Pinpoint the cell where the given text exists, returning its [x, y] midpoint coordinate. 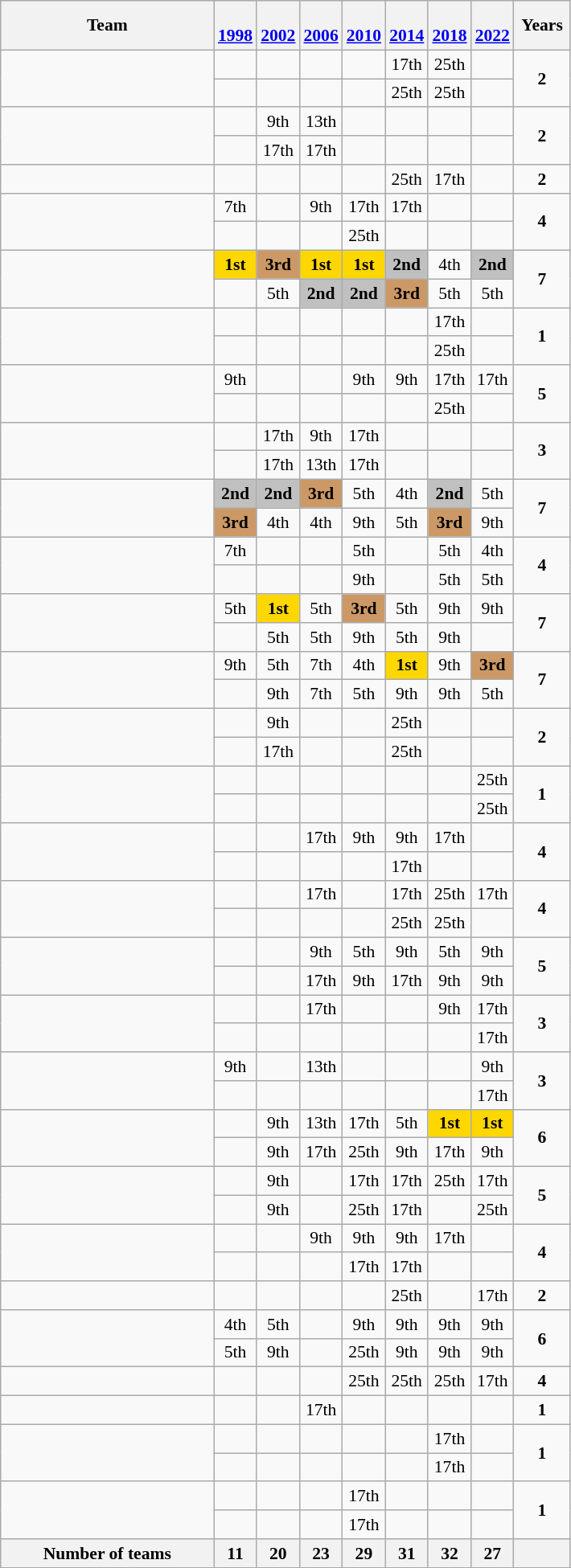
1998 [235, 26]
2010 [364, 26]
27 [492, 1554]
29 [364, 1554]
11 [235, 1554]
2018 [449, 26]
2022 [492, 26]
31 [407, 1554]
Team [108, 26]
23 [320, 1554]
2014 [407, 26]
20 [278, 1554]
32 [449, 1554]
Years [542, 26]
2002 [278, 26]
Number of teams [108, 1554]
2006 [320, 26]
